Pinpoint the cell where the given text exists, returning its [x, y] midpoint coordinate. 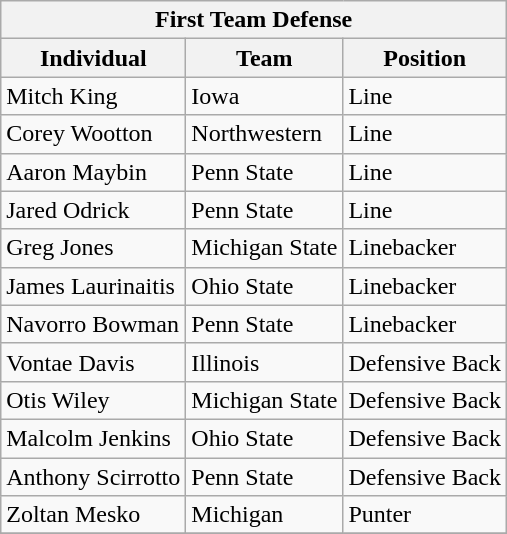
Illinois [264, 362]
Michigan [264, 515]
Vontae Davis [94, 362]
Team [264, 58]
Individual [94, 58]
Otis Wiley [94, 400]
Navorro Bowman [94, 324]
Jared Odrick [94, 210]
Northwestern [264, 134]
Anthony Scirrotto [94, 477]
Mitch King [94, 96]
Iowa [264, 96]
Punter [425, 515]
Position [425, 58]
Malcolm Jenkins [94, 438]
Greg Jones [94, 248]
Zoltan Mesko [94, 515]
Aaron Maybin [94, 172]
First Team Defense [254, 20]
Corey Wootton [94, 134]
James Laurinaitis [94, 286]
